Output the [X, Y] coordinate of the center of the cell containing the given text.  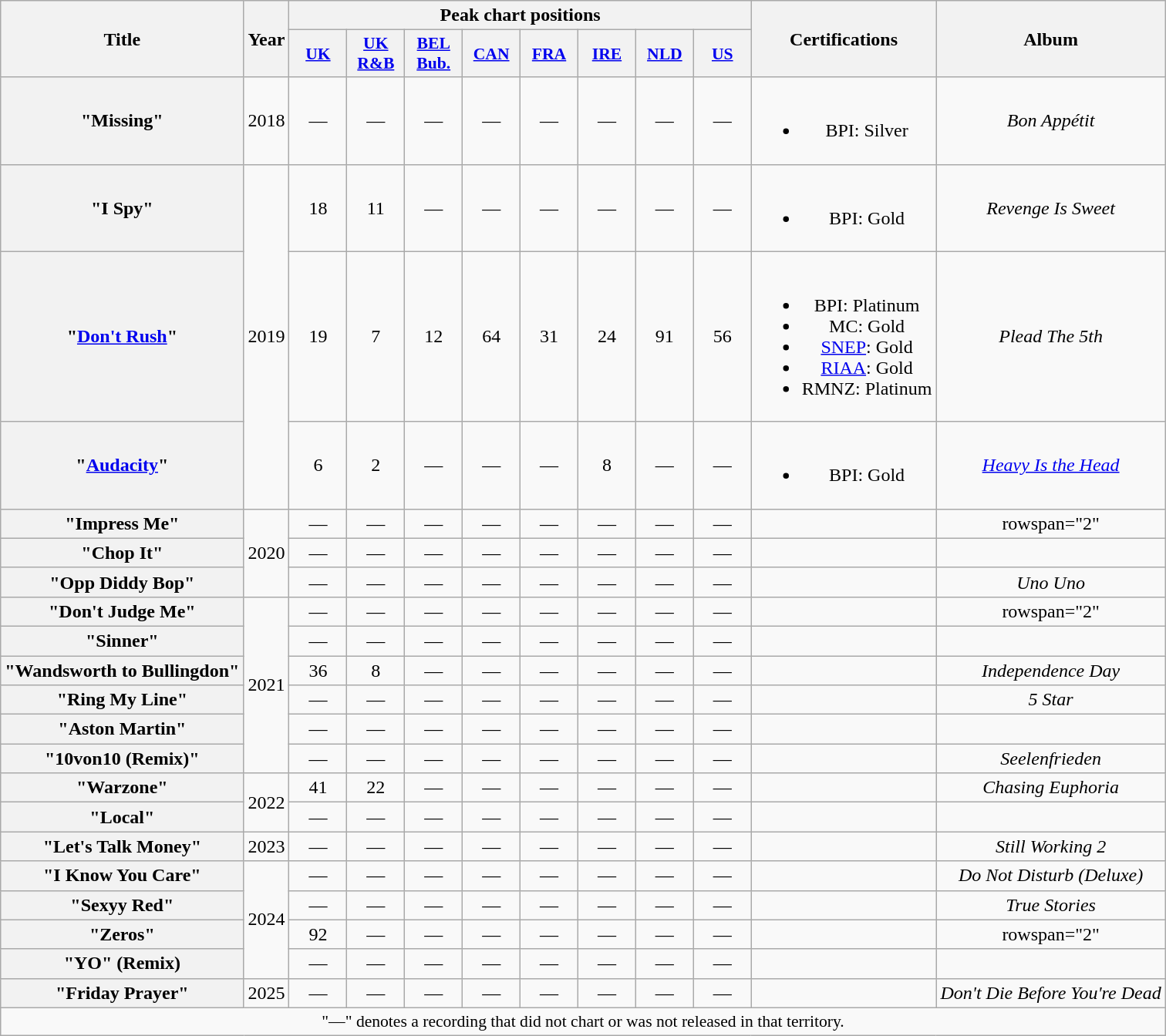
64 [492, 336]
BELBub. [433, 54]
BPI: Silver [844, 120]
"Opp Diddy Bop" [122, 582]
"Ring My Line" [122, 700]
2018 [267, 120]
11 [376, 208]
UK [318, 54]
BPI: PlatinumMC: GoldSNEP: GoldRIAA: GoldRMNZ: Platinum [844, 336]
"Zeros" [122, 934]
Album [1050, 39]
"Aston Martin" [122, 729]
Bon Appétit [1050, 120]
"Missing" [122, 120]
"Chop It" [122, 553]
"Local" [122, 817]
Chasing Euphoria [1050, 788]
Revenge Is Sweet [1050, 208]
36 [318, 670]
"Warzone" [122, 788]
Still Working 2 [1050, 846]
"Sinner" [122, 641]
FRA [549, 54]
US [722, 54]
2019 [267, 336]
2023 [267, 846]
Seelenfrieden [1050, 758]
Plead The 5th [1050, 336]
12 [433, 336]
Peak chart positions [520, 15]
2021 [267, 684]
Do Not Disturb (Deluxe) [1050, 876]
91 [665, 336]
41 [318, 788]
"Friday Prayer" [122, 993]
92 [318, 934]
24 [606, 336]
2020 [267, 553]
Year [267, 39]
"Audacity" [122, 466]
Don't Die Before You're Dead [1050, 993]
6 [318, 466]
True Stories [1050, 905]
7 [376, 336]
18 [318, 208]
NLD [665, 54]
"I Know You Care" [122, 876]
"Let's Talk Money" [122, 846]
CAN [492, 54]
"Don't Rush" [122, 336]
"YO" (Remix) [122, 964]
"10von10 (Remix)" [122, 758]
Uno Uno [1050, 582]
31 [549, 336]
"Impress Me" [122, 523]
"Sexyy Red" [122, 905]
2 [376, 466]
2024 [267, 920]
Certifications [844, 39]
2025 [267, 993]
2022 [267, 802]
Title [122, 39]
Heavy Is the Head [1050, 466]
UKR&B [376, 54]
IRE [606, 54]
"I Spy" [122, 208]
56 [722, 336]
Independence Day [1050, 670]
5 Star [1050, 700]
"Don't Judge Me" [122, 611]
"—" denotes a recording that did not chart or was not released in that territory. [583, 1021]
22 [376, 788]
"Wandsworth to Bullingdon" [122, 670]
19 [318, 336]
